Find where the given text appears and provide that cell's center as (x, y) coordinate. 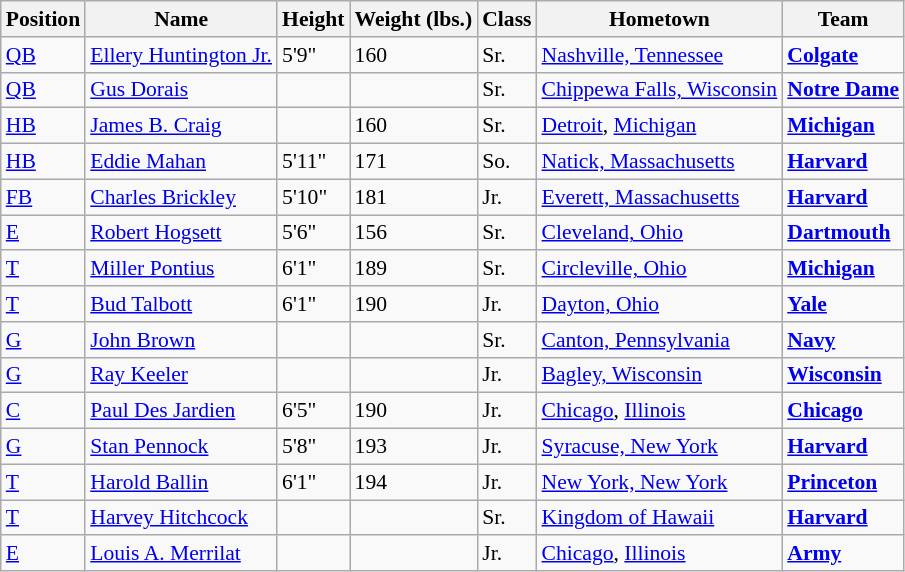
Name (181, 19)
Wisconsin (843, 375)
Circleville, Ohio (660, 269)
5'10" (313, 197)
193 (414, 447)
Bud Talbott (181, 304)
New York, New York (660, 482)
Louis A. Merrilat (181, 554)
Height (313, 19)
Detroit, Michigan (660, 126)
Natick, Massachusetts (660, 162)
194 (414, 482)
Ellery Huntington Jr. (181, 55)
Hometown (660, 19)
156 (414, 233)
181 (414, 197)
171 (414, 162)
Position (43, 19)
Princeton (843, 482)
Syracuse, New York (660, 447)
Harvey Hitchcock (181, 518)
Nashville, Tennessee (660, 55)
Chippewa Falls, Wisconsin (660, 90)
Navy (843, 340)
Charles Brickley (181, 197)
Everett, Massachusetts (660, 197)
Dayton, Ohio (660, 304)
Class (506, 19)
Stan Pennock (181, 447)
Notre Dame (843, 90)
Miller Pontius (181, 269)
5'9" (313, 55)
Eddie Mahan (181, 162)
Gus Dorais (181, 90)
Ray Keeler (181, 375)
5'6" (313, 233)
C (43, 411)
So. (506, 162)
Dartmouth (843, 233)
Weight (lbs.) (414, 19)
James B. Craig (181, 126)
Army (843, 554)
Team (843, 19)
Cleveland, Ohio (660, 233)
5'11" (313, 162)
Colgate (843, 55)
Yale (843, 304)
Robert Hogsett (181, 233)
Chicago (843, 411)
Bagley, Wisconsin (660, 375)
John Brown (181, 340)
FB (43, 197)
Paul Des Jardien (181, 411)
Canton, Pennsylvania (660, 340)
Harold Ballin (181, 482)
189 (414, 269)
5'8" (313, 447)
Kingdom of Hawaii (660, 518)
6'5" (313, 411)
